Search for the cell housing the specified text and yield its [x, y] center coordinate. 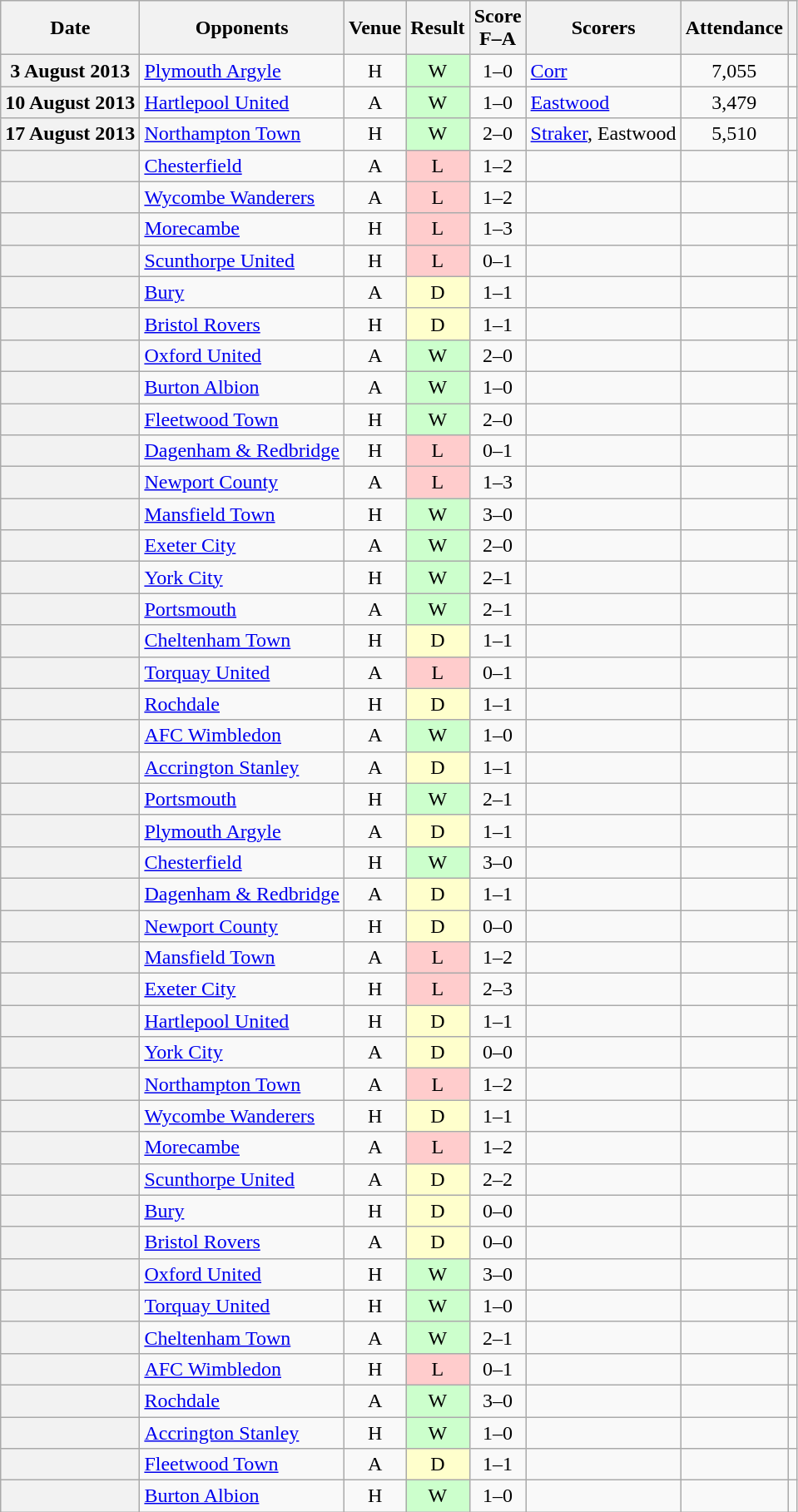
Eastwood [603, 102]
Opponents [242, 28]
Scorers [603, 28]
2–3 [498, 989]
Venue [375, 28]
3 August 2013 [70, 71]
Attendance [734, 28]
7,055 [734, 71]
3,479 [734, 102]
Corr [603, 71]
5,510 [734, 134]
ScoreF–A [498, 28]
10 August 2013 [70, 102]
17 August 2013 [70, 134]
Result [438, 28]
Straker, Eastwood [603, 134]
Date [70, 28]
2–2 [498, 1179]
